Return the (x, y) coordinate for the center point of the cell that contains the specified text.  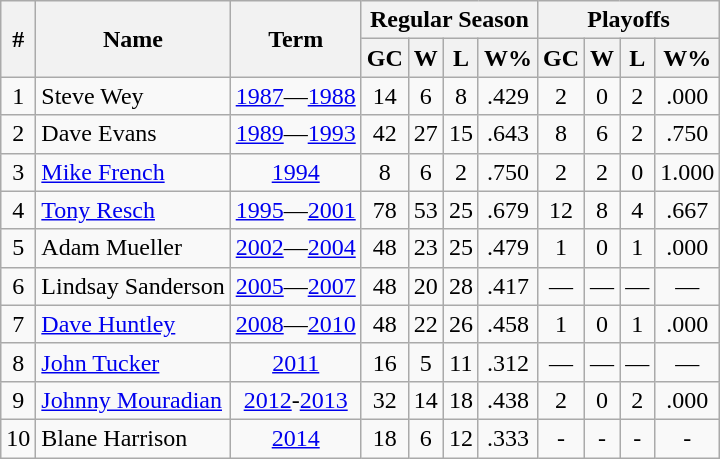
Lindsay Sanderson (133, 286)
2014 (296, 438)
23 (426, 248)
1987—1988 (296, 96)
1989—1993 (296, 134)
53 (426, 210)
Dave Evans (133, 134)
Blane Harrison (133, 438)
1994 (296, 172)
2011 (296, 362)
.417 (508, 286)
Term (296, 39)
2005—2007 (296, 286)
.643 (508, 134)
42 (384, 134)
.479 (508, 248)
11 (460, 362)
John Tucker (133, 362)
.438 (508, 400)
16 (384, 362)
9 (18, 400)
.679 (508, 210)
1.000 (688, 172)
Adam Mueller (133, 248)
Johnny Mouradian (133, 400)
.312 (508, 362)
Steve Wey (133, 96)
3 (18, 172)
1995—2001 (296, 210)
2002—2004 (296, 248)
20 (426, 286)
22 (426, 324)
Dave Huntley (133, 324)
2008—2010 (296, 324)
15 (460, 134)
7 (18, 324)
28 (460, 286)
.667 (688, 210)
Tony Resch (133, 210)
32 (384, 400)
2012-2013 (296, 400)
Name (133, 39)
# (18, 39)
78 (384, 210)
.458 (508, 324)
Playoffs (628, 20)
10 (18, 438)
.429 (508, 96)
Mike French (133, 172)
Regular Season (449, 20)
.333 (508, 438)
26 (460, 324)
27 (426, 134)
